Identify which cell holds the provided text, then report its [x, y] central coordinate. 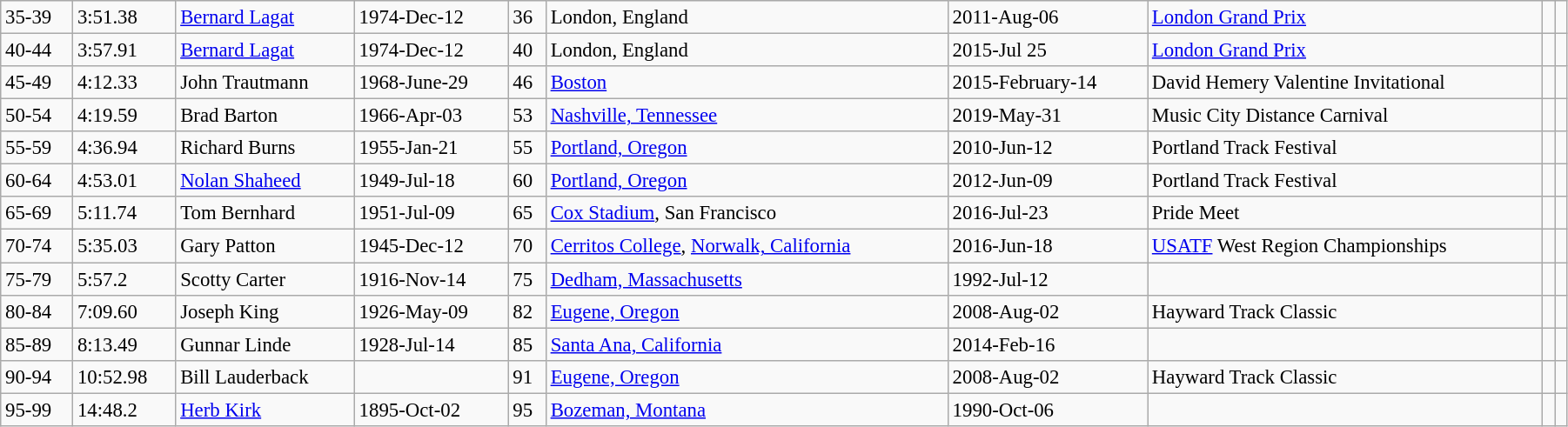
2011-Aug-06 [1048, 17]
1928-Jul-14 [432, 344]
7:09.60 [124, 311]
3:57.91 [124, 50]
Cox Stadium, San Francisco [747, 213]
Nashville, Tennessee [747, 116]
Herb Kirk [265, 410]
2014-Feb-16 [1048, 344]
Gary Patton [265, 246]
55-59 [37, 148]
4:53.01 [124, 181]
1992-Jul-12 [1048, 279]
35-39 [37, 17]
82 [527, 311]
1895-Oct-02 [432, 410]
David Hemery Valentine Invitational [1345, 83]
14:48.2 [124, 410]
60-64 [37, 181]
40-44 [37, 50]
2015-February-14 [1048, 83]
4:36.94 [124, 148]
5:35.03 [124, 246]
4:19.59 [124, 116]
2016-Jun-18 [1048, 246]
55 [527, 148]
Nolan Shaheed [265, 181]
8:13.49 [124, 344]
53 [527, 116]
80-84 [37, 311]
2015-Jul 25 [1048, 50]
1955-Jan-21 [432, 148]
65 [527, 213]
Gunnar Linde [265, 344]
40 [527, 50]
1945-Dec-12 [432, 246]
USATF West Region Championships [1345, 246]
65-69 [37, 213]
Pride Meet [1345, 213]
2012-Jun-09 [1048, 181]
1949-Jul-18 [432, 181]
60 [527, 181]
75 [527, 279]
Boston [747, 83]
1968-June-29 [432, 83]
5:57.2 [124, 279]
85-89 [37, 344]
70-74 [37, 246]
3:51.38 [124, 17]
36 [527, 17]
2019-May-31 [1048, 116]
46 [527, 83]
45-49 [37, 83]
Santa Ana, California [747, 344]
91 [527, 377]
Joseph King [265, 311]
85 [527, 344]
John Trautmann [265, 83]
Brad Barton [265, 116]
Bill Lauderback [265, 377]
Tom Bernhard [265, 213]
95 [527, 410]
Scotty Carter [265, 279]
50-54 [37, 116]
Cerritos College, Norwalk, California [747, 246]
Dedham, Massachusetts [747, 279]
90-94 [37, 377]
Music City Distance Carnival [1345, 116]
1990-Oct-06 [1048, 410]
95-99 [37, 410]
Richard Burns [265, 148]
4:12.33 [124, 83]
1916-Nov-14 [432, 279]
1951-Jul-09 [432, 213]
70 [527, 246]
1966-Apr-03 [432, 116]
75-79 [37, 279]
2016-Jul-23 [1048, 213]
2010-Jun-12 [1048, 148]
10:52.98 [124, 377]
5:11.74 [124, 213]
1926-May-09 [432, 311]
Bozeman, Montana [747, 410]
